Find where the given text appears and provide that cell's center as [x, y] coordinate. 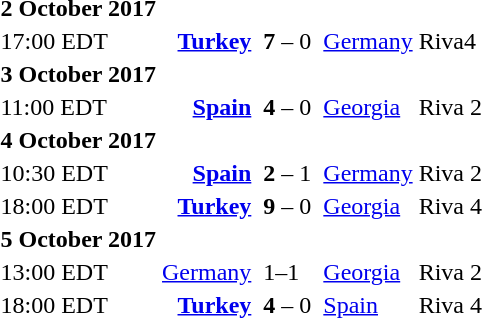
7 – 0 [288, 41]
9 – 0 [288, 206]
1–1 [288, 272]
2 – 1 [288, 173]
4 – 0 [288, 107]
